For the text-containing cell, return its midpoint in (X, Y) coordinate format. 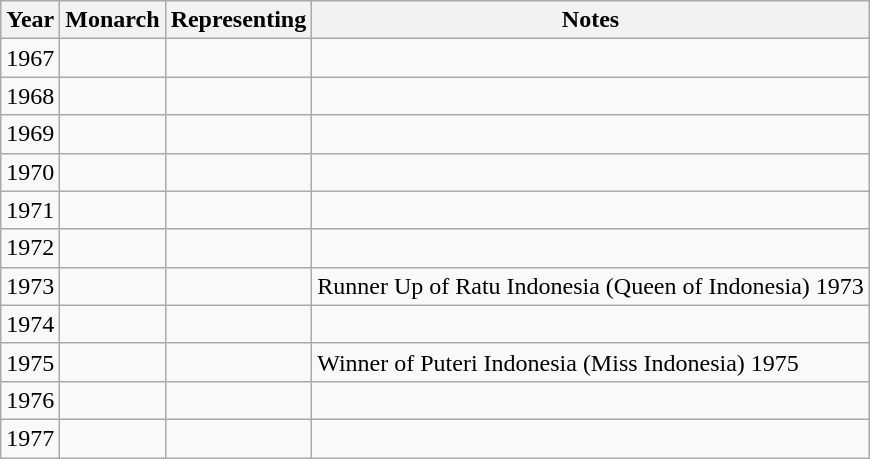
Year (30, 20)
1968 (30, 96)
1973 (30, 286)
1967 (30, 58)
1972 (30, 248)
1969 (30, 134)
Representing (238, 20)
Notes (591, 20)
1974 (30, 324)
1975 (30, 362)
1971 (30, 210)
Runner Up of Ratu Indonesia (Queen of Indonesia) 1973 (591, 286)
1977 (30, 438)
1970 (30, 172)
1976 (30, 400)
Monarch (112, 20)
Winner of Puteri Indonesia (Miss Indonesia) 1975 (591, 362)
